Return the (X, Y) coordinate for the center point of the cell that contains the specified text.  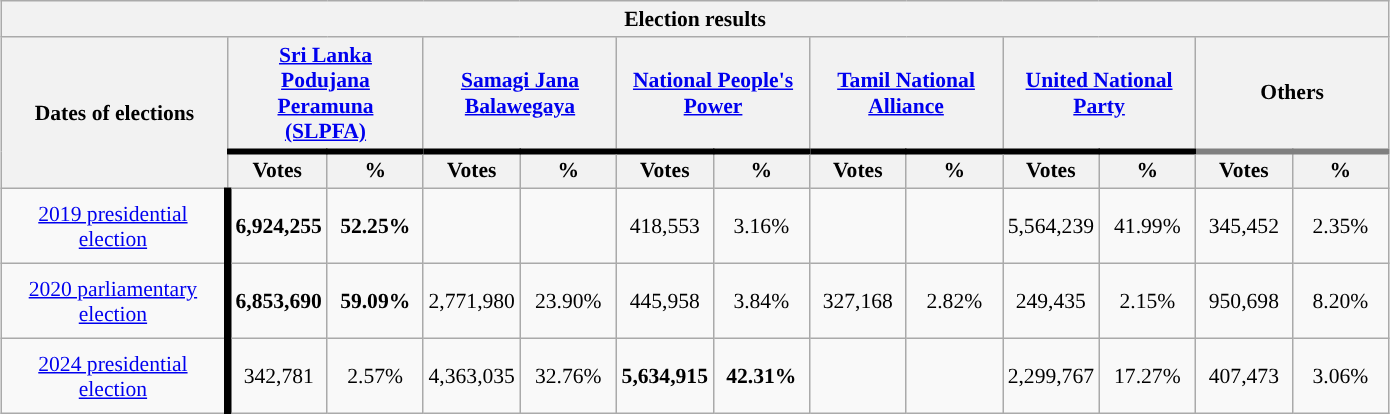
2.57% (376, 376)
Tamil National Alliance (906, 94)
2024 presidential election (114, 376)
32.76% (568, 376)
6,853,690 (276, 302)
3.06% (1340, 376)
6,924,255 (276, 226)
445,958 (666, 302)
5,564,239 (1052, 226)
327,168 (858, 302)
United National Party (1100, 94)
2020 parliamentary election (114, 302)
23.90% (568, 302)
3.16% (762, 226)
2.15% (1148, 302)
42.31% (762, 376)
342,781 (276, 376)
17.27% (1148, 376)
Others (1292, 94)
2,771,980 (472, 302)
41.99% (1148, 226)
2,299,767 (1052, 376)
5,634,915 (666, 376)
2.82% (954, 302)
2.35% (1340, 226)
345,452 (1244, 226)
4,363,035 (472, 376)
2019 presidential election (114, 226)
59.09% (376, 302)
52.25% (376, 226)
950,698 (1244, 302)
418,553 (666, 226)
8.20% (1340, 302)
Election results (694, 19)
Dates of elections (114, 113)
Samagi Jana Balawegaya (520, 94)
National People's Power (714, 94)
3.84% (762, 302)
Sri Lanka Podujana Peramuna(SLPFA) (325, 94)
249,435 (1052, 302)
407,473 (1244, 376)
